Return the (X, Y) coordinate for the center point of the cell that contains the specified text.  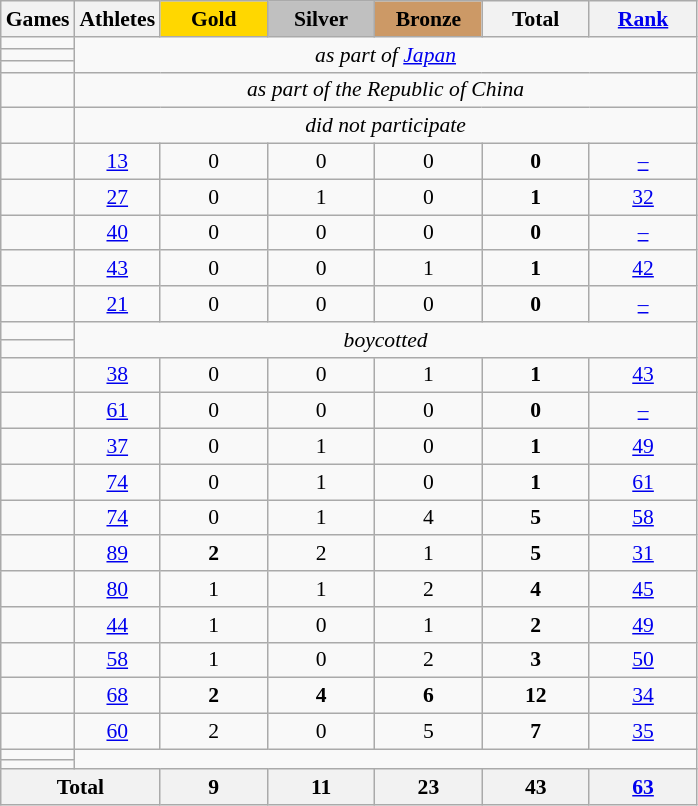
Athletes (117, 19)
50 (642, 660)
89 (117, 554)
did not participate (385, 126)
23 (428, 788)
40 (117, 233)
Bronze (428, 19)
7 (536, 732)
35 (642, 732)
13 (117, 162)
37 (117, 447)
Gold (214, 19)
31 (642, 554)
Silver (320, 19)
11 (320, 788)
Games (38, 19)
38 (117, 375)
27 (117, 197)
32 (642, 197)
60 (117, 732)
as part of Japan (385, 55)
as part of the Republic of China (385, 90)
6 (428, 696)
boycotted (385, 340)
9 (214, 788)
44 (117, 625)
12 (536, 696)
80 (117, 589)
63 (642, 788)
42 (642, 269)
3 (536, 660)
34 (642, 696)
68 (117, 696)
45 (642, 589)
21 (117, 304)
Rank (642, 19)
